Search for the cell housing the specified text and yield its [X, Y] center coordinate. 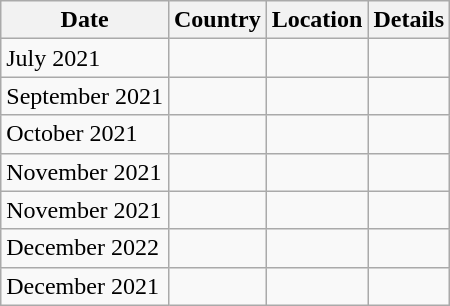
Country [217, 20]
Details [409, 20]
October 2021 [85, 134]
December 2021 [85, 286]
July 2021 [85, 58]
Location [317, 20]
December 2022 [85, 248]
Date [85, 20]
September 2021 [85, 96]
